Detect which cell encompasses the target text, then output its (X, Y) center coordinate. 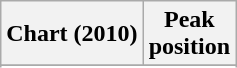
Peakposition (189, 34)
Chart (2010) (72, 34)
